Output the [x, y] coordinate of the center of the cell containing the given text.  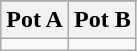
Pot A [35, 20]
Pot B [102, 20]
